Pinpoint the cell where the given text exists, returning its (X, Y) midpoint coordinate. 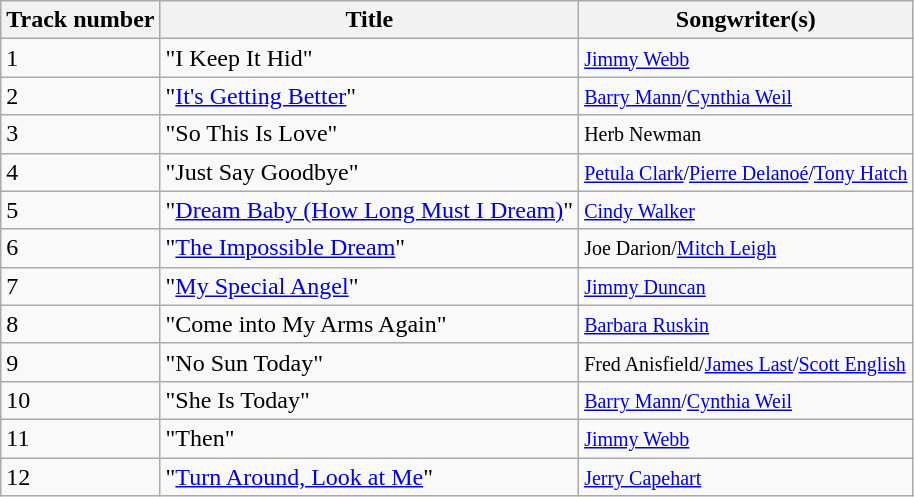
Cindy Walker (746, 210)
2 (80, 96)
9 (80, 362)
11 (80, 438)
Jimmy Duncan (746, 286)
1 (80, 58)
Jerry Capehart (746, 477)
Title (370, 20)
Barbara Ruskin (746, 324)
Petula Clark/Pierre Delanoé/Tony Hatch (746, 172)
"Turn Around, Look at Me" (370, 477)
5 (80, 210)
"Then" (370, 438)
3 (80, 134)
Herb Newman (746, 134)
8 (80, 324)
"My Special Angel" (370, 286)
Fred Anisfield/James Last/Scott English (746, 362)
"Dream Baby (How Long Must I Dream)" (370, 210)
"Come into My Arms Again" (370, 324)
Joe Darion/Mitch Leigh (746, 248)
12 (80, 477)
Track number (80, 20)
"The Impossible Dream" (370, 248)
6 (80, 248)
"No Sun Today" (370, 362)
"So This Is Love" (370, 134)
"I Keep It Hid" (370, 58)
"Just Say Goodbye" (370, 172)
"It's Getting Better" (370, 96)
4 (80, 172)
Songwriter(s) (746, 20)
7 (80, 286)
10 (80, 400)
"She Is Today" (370, 400)
